Return the [X, Y] coordinate for the center point of the cell that contains the specified text.  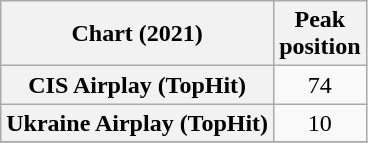
CIS Airplay (TopHit) [138, 85]
Peakposition [320, 34]
74 [320, 85]
Ukraine Airplay (TopHit) [138, 123]
10 [320, 123]
Chart (2021) [138, 34]
